Detect which cell encompasses the target text, then output its (X, Y) center coordinate. 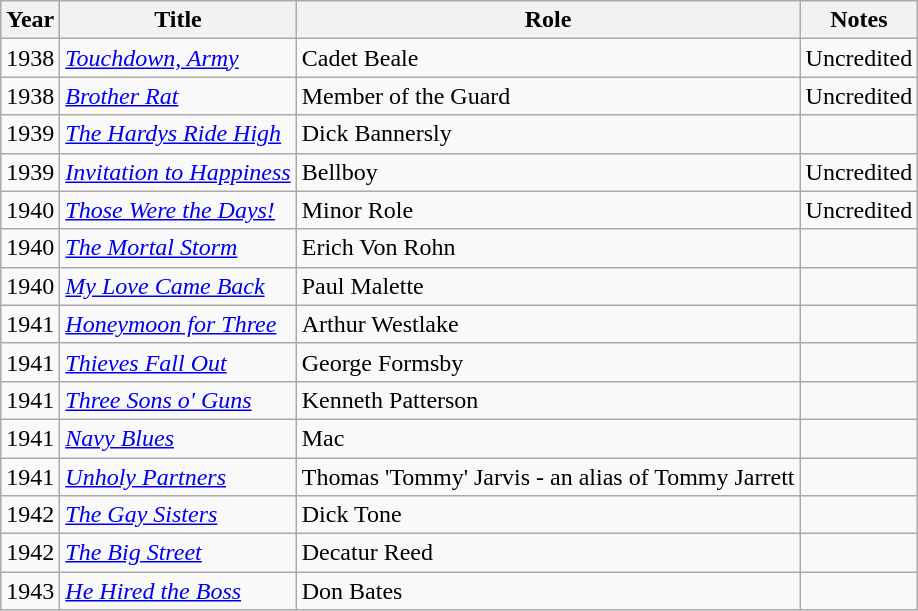
Thieves Fall Out (178, 362)
Title (178, 20)
Cadet Beale (548, 58)
Touchdown, Army (178, 58)
Dick Bannersly (548, 134)
Brother Rat (178, 96)
Invitation to Happiness (178, 172)
Three Sons o' Guns (178, 400)
Honeymoon for Three (178, 324)
My Love Came Back (178, 286)
The Gay Sisters (178, 515)
Member of the Guard (548, 96)
The Mortal Storm (178, 248)
Unholy Partners (178, 477)
Bellboy (548, 172)
Don Bates (548, 591)
Navy Blues (178, 438)
Arthur Westlake (548, 324)
Thomas 'Tommy' Jarvis - an alias of Tommy Jarrett (548, 477)
Year (30, 20)
He Hired the Boss (178, 591)
Role (548, 20)
1943 (30, 591)
Mac (548, 438)
Paul Malette (548, 286)
Minor Role (548, 210)
Those Were the Days! (178, 210)
The Hardys Ride High (178, 134)
Kenneth Patterson (548, 400)
Decatur Reed (548, 553)
Dick Tone (548, 515)
The Big Street (178, 553)
Notes (859, 20)
George Formsby (548, 362)
Erich Von Rohn (548, 248)
